For the text-containing cell, return its midpoint in [x, y] coordinate format. 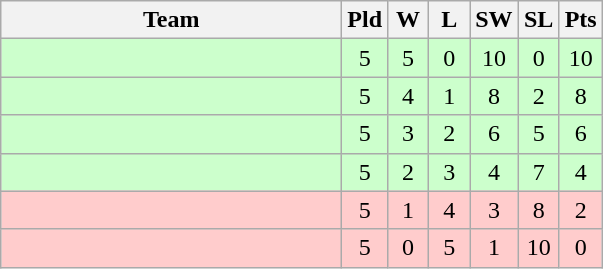
W [408, 20]
Pld [365, 20]
Pts [580, 20]
SL [538, 20]
SW [494, 20]
7 [538, 172]
Team [172, 20]
L [450, 20]
